Search for the cell housing the specified text and yield its (X, Y) center coordinate. 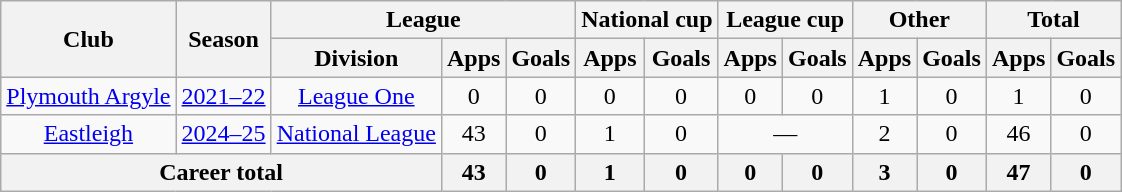
League One (356, 96)
Career total (222, 172)
League (423, 20)
Total (1053, 20)
46 (1018, 134)
National League (356, 134)
Other (919, 20)
47 (1018, 172)
Plymouth Argyle (88, 96)
Division (356, 58)
Season (224, 39)
2021–22 (224, 96)
― (785, 134)
3 (884, 172)
League cup (785, 20)
Club (88, 39)
2 (884, 134)
2024–25 (224, 134)
Eastleigh (88, 134)
National cup (647, 20)
